Find where the given text appears and provide that cell's center as [x, y] coordinate. 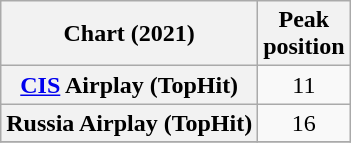
Chart (2021) [130, 34]
11 [304, 85]
16 [304, 123]
CIS Airplay (TopHit) [130, 85]
Peakposition [304, 34]
Russia Airplay (TopHit) [130, 123]
